Find where the given text appears and provide that cell's center as (X, Y) coordinate. 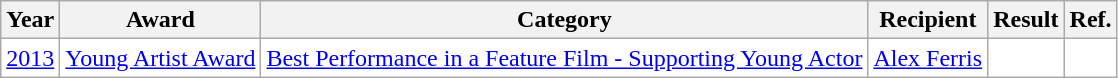
Young Artist Award (160, 58)
Category (564, 20)
2013 (30, 58)
Result (1026, 20)
Ref. (1090, 20)
Best Performance in a Feature Film - Supporting Young Actor (564, 58)
Alex Ferris (928, 58)
Award (160, 20)
Year (30, 20)
Recipient (928, 20)
